Pinpoint the cell where the given text exists, returning its [x, y] midpoint coordinate. 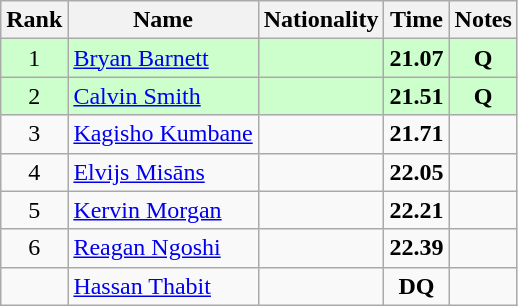
Time [416, 20]
4 [34, 172]
22.05 [416, 172]
Kervin Morgan [163, 210]
2 [34, 96]
6 [34, 248]
21.51 [416, 96]
Elvijs Misāns [163, 172]
Calvin Smith [163, 96]
22.21 [416, 210]
Rank [34, 20]
Bryan Barnett [163, 58]
21.07 [416, 58]
Kagisho Kumbane [163, 134]
Hassan Thabit [163, 286]
5 [34, 210]
22.39 [416, 248]
3 [34, 134]
Nationality [321, 20]
Reagan Ngoshi [163, 248]
1 [34, 58]
DQ [416, 286]
Name [163, 20]
21.71 [416, 134]
Notes [483, 20]
